Return (X, Y) of the center of cell containing provided text 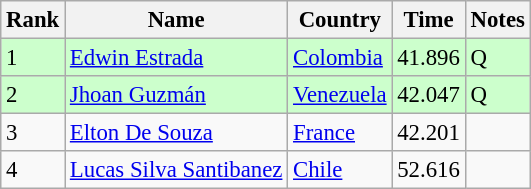
Elton De Souza (176, 133)
2 (33, 95)
Country (340, 20)
42.047 (428, 95)
Chile (340, 170)
4 (33, 170)
Rank (33, 20)
1 (33, 58)
Jhoan Guzmán (176, 95)
Lucas Silva Santibanez (176, 170)
42.201 (428, 133)
3 (33, 133)
41.896 (428, 58)
Colombia (340, 58)
Venezuela (340, 95)
Notes (498, 20)
Edwin Estrada (176, 58)
France (340, 133)
52.616 (428, 170)
Name (176, 20)
Time (428, 20)
